Detect which cell encompasses the target text, then output its [X, Y] center coordinate. 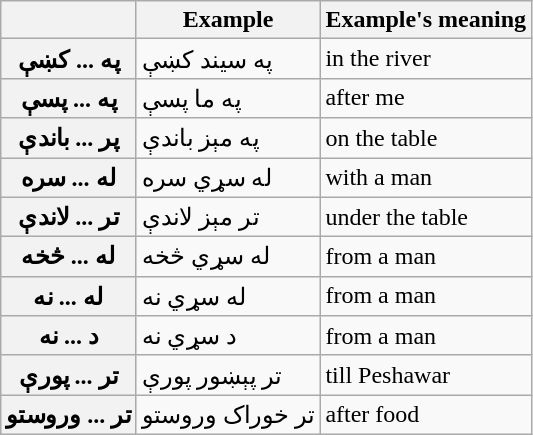
پر ... باندې [69, 138]
in the river [426, 59]
till Peshawar [426, 375]
Example [228, 20]
له سړي نه [228, 296]
under the table [426, 217]
تر ... لاندې [69, 217]
له ... نه [69, 296]
on the table [426, 138]
له ... سره [69, 178]
په سيند کښې [228, 59]
with a man [426, 178]
تر خوراک وروستو [228, 415]
له ... څخه [69, 257]
د سړي نه [228, 336]
Example's meaning [426, 20]
په ... کښې [69, 59]
د ... نه [69, 336]
له سړي سره [228, 178]
after me [426, 98]
تر ... وروستو [69, 415]
تر مېز لاندې [228, 217]
after food [426, 415]
تر پېښور پورې [228, 375]
په ما پسې [228, 98]
په ... پسې [69, 98]
تر ... پورې [69, 375]
په مېز باندې [228, 138]
له سړي څخه [228, 257]
